For the text-containing cell, return its midpoint in [x, y] coordinate format. 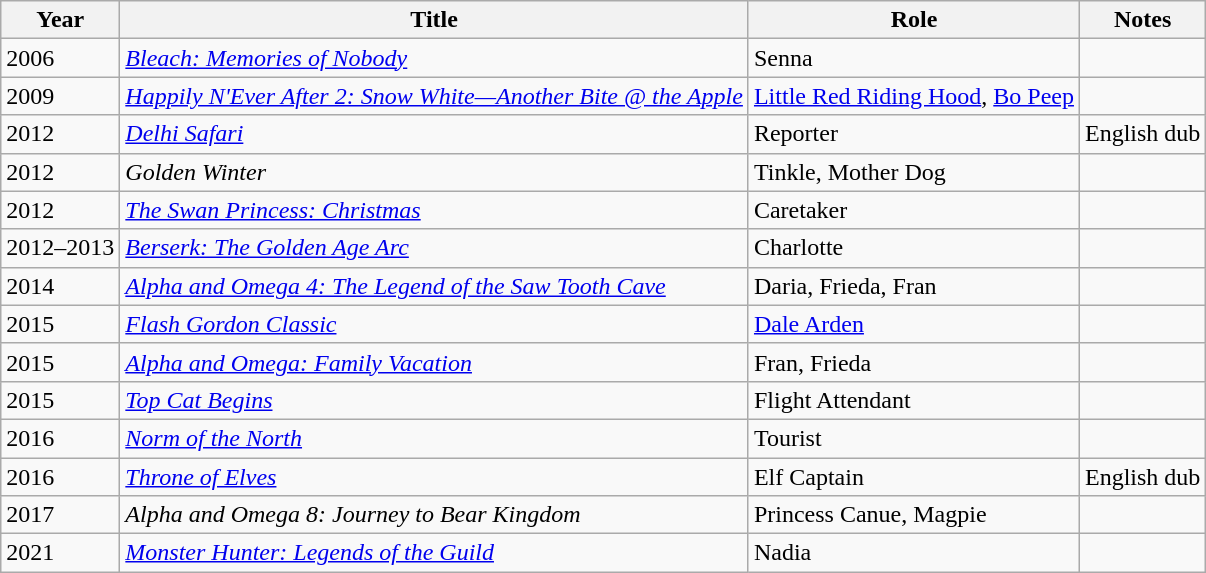
Senna [914, 58]
Reporter [914, 134]
Elf Captain [914, 477]
2006 [60, 58]
Fran, Frieda [914, 362]
2021 [60, 553]
2017 [60, 515]
Dale Arden [914, 324]
Year [60, 20]
Norm of the North [434, 438]
Berserk: The Golden Age Arc [434, 248]
Notes [1142, 20]
Princess Canue, Magpie [914, 515]
2014 [60, 286]
Throne of Elves [434, 477]
Alpha and Omega: Family Vacation [434, 362]
Flight Attendant [914, 400]
Flash Gordon Classic [434, 324]
Tourist [914, 438]
Monster Hunter: Legends of the Guild [434, 553]
2009 [60, 96]
Daria, Frieda, Fran [914, 286]
Top Cat Begins [434, 400]
Little Red Riding Hood, Bo Peep [914, 96]
Nadia [914, 553]
Charlotte [914, 248]
Bleach: Memories of Nobody [434, 58]
Alpha and Omega 4: The Legend of the Saw Tooth Cave [434, 286]
Golden Winter [434, 172]
Alpha and Omega 8: Journey to Bear Kingdom [434, 515]
Happily N'Ever After 2: Snow White—Another Bite @ the Apple [434, 96]
Caretaker [914, 210]
Role [914, 20]
The Swan Princess: Christmas [434, 210]
Tinkle, Mother Dog [914, 172]
2012–2013 [60, 248]
Delhi Safari [434, 134]
Title [434, 20]
